Identify which cell holds the provided text, then report its (x, y) central coordinate. 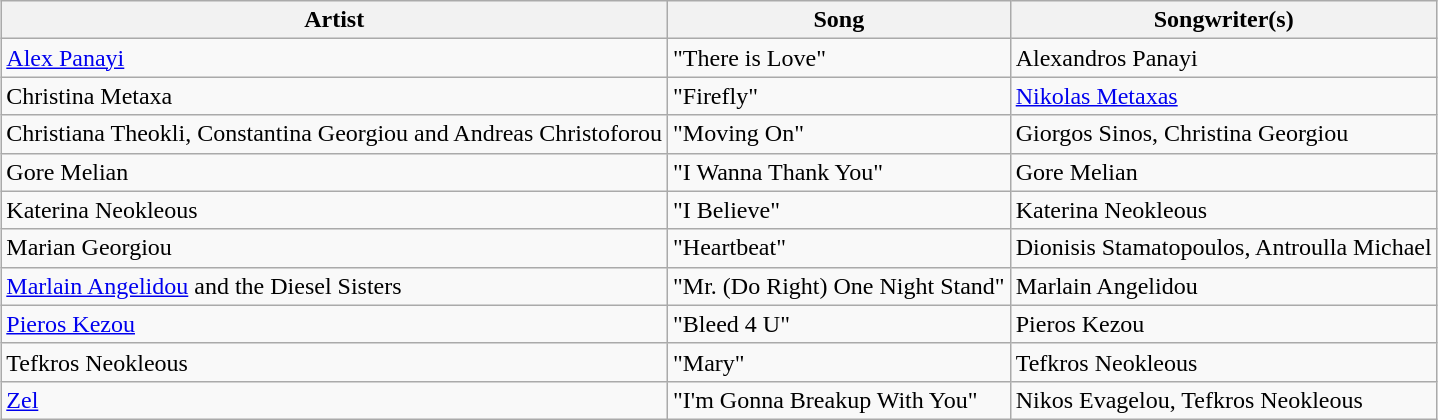
"There is Love" (840, 58)
Marian Georgiou (334, 248)
"I Believe" (840, 210)
Song (840, 20)
"Moving On" (840, 134)
Dionisis Stamatopoulos, Antroulla Michael (1224, 248)
"Firefly" (840, 96)
Nikolas Metaxas (1224, 96)
Songwriter(s) (1224, 20)
Marlain Angelidou (1224, 286)
Artist (334, 20)
"Bleed 4 U" (840, 324)
Zel (334, 400)
Christina Metaxa (334, 96)
"Mary" (840, 362)
"Mr. (Do Right) One Night Stand" (840, 286)
"I'm Gonna Breakup With You" (840, 400)
Giorgos Sinos, Christina Georgiou (1224, 134)
Nikos Evagelou, Tefkros Neokleous (1224, 400)
Alexandros Panayi (1224, 58)
"Heartbeat" (840, 248)
"I Wanna Thank You" (840, 172)
Alex Panayi (334, 58)
Marlain Angelidou and the Diesel Sisters (334, 286)
Christiana Theokli, Constantina Georgiou and Andreas Christoforou (334, 134)
